Capture the cell that displays the provided text and extract its [X, Y] central coordinate. 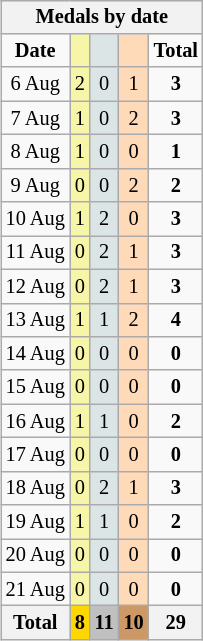
8 [80, 623]
11 [104, 623]
12 Aug [36, 286]
20 Aug [36, 556]
16 Aug [36, 421]
Date [36, 51]
9 Aug [36, 185]
17 Aug [36, 455]
7 Aug [36, 118]
10 [134, 623]
15 Aug [36, 387]
8 Aug [36, 152]
19 Aug [36, 522]
21 Aug [36, 589]
Medals by date [102, 17]
29 [176, 623]
18 Aug [36, 488]
4 [176, 320]
6 Aug [36, 84]
13 Aug [36, 320]
10 Aug [36, 219]
11 Aug [36, 253]
14 Aug [36, 354]
